For the text-containing cell, return its midpoint in [X, Y] coordinate format. 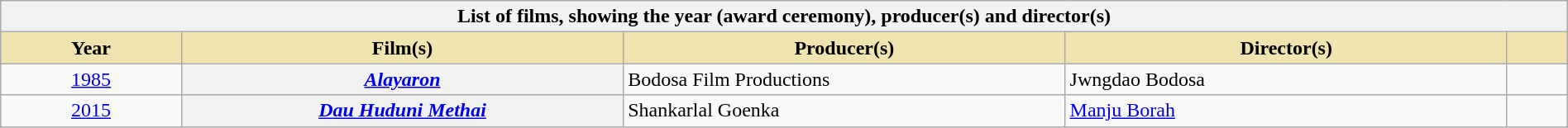
Dau Huduni Methai [402, 111]
List of films, showing the year (award ceremony), producer(s) and director(s) [784, 17]
Jwngdao Bodosa [1286, 79]
Shankarlal Goenka [844, 111]
1985 [91, 79]
Alayaron [402, 79]
Film(s) [402, 48]
Year [91, 48]
2015 [91, 111]
Producer(s) [844, 48]
Bodosa Film Productions [844, 79]
Manju Borah [1286, 111]
Director(s) [1286, 48]
